Locate the cell with the specified text and output its [X, Y] center coordinate. 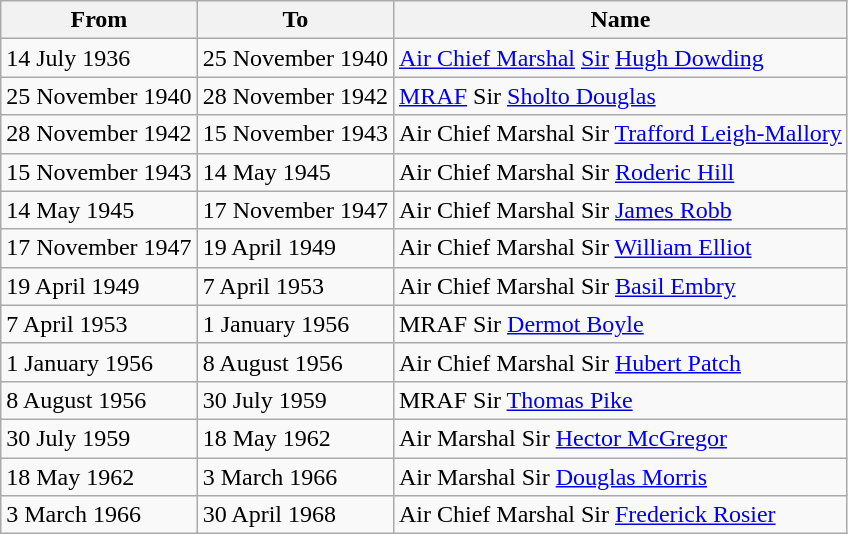
From [99, 20]
30 April 1968 [295, 515]
Air Chief Marshal Sir William Elliot [620, 248]
Air Marshal Sir Douglas Morris [620, 477]
MRAF Sir Sholto Douglas [620, 96]
Air Marshal Sir Hector McGregor [620, 438]
MRAF Sir Dermot Boyle [620, 324]
Air Chief Marshal Sir Trafford Leigh-Mallory [620, 134]
Air Chief Marshal Sir Basil Embry [620, 286]
Air Chief Marshal Sir Hugh Dowding [620, 58]
Name [620, 20]
MRAF Sir Thomas Pike [620, 400]
To [295, 20]
Air Chief Marshal Sir Frederick Rosier [620, 515]
Air Chief Marshal Sir Roderic Hill [620, 172]
14 July 1936 [99, 58]
Air Chief Marshal Sir Hubert Patch [620, 362]
Air Chief Marshal Sir James Robb [620, 210]
